Return (x, y) of the center of cell containing provided text 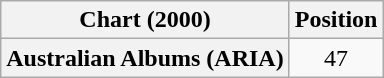
47 (336, 58)
Chart (2000) (145, 20)
Position (336, 20)
Australian Albums (ARIA) (145, 58)
